Identify which cell holds the provided text, then report its (X, Y) central coordinate. 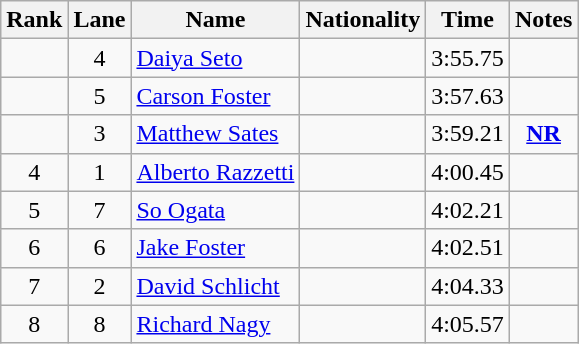
Nationality (363, 20)
Jake Foster (216, 248)
Notes (543, 20)
3:59.21 (468, 134)
So Ogata (216, 210)
3:57.63 (468, 96)
Rank (34, 20)
Name (216, 20)
Lane (100, 20)
Alberto Razzetti (216, 172)
3:55.75 (468, 58)
NR (543, 134)
Richard Nagy (216, 324)
David Schlicht (216, 286)
4:02.51 (468, 248)
Time (468, 20)
Carson Foster (216, 96)
Matthew Sates (216, 134)
4:04.33 (468, 286)
1 (100, 172)
2 (100, 286)
Daiya Seto (216, 58)
4:05.57 (468, 324)
4:02.21 (468, 210)
3 (100, 134)
4:00.45 (468, 172)
